Identify which cell holds the provided text, then report its (X, Y) central coordinate. 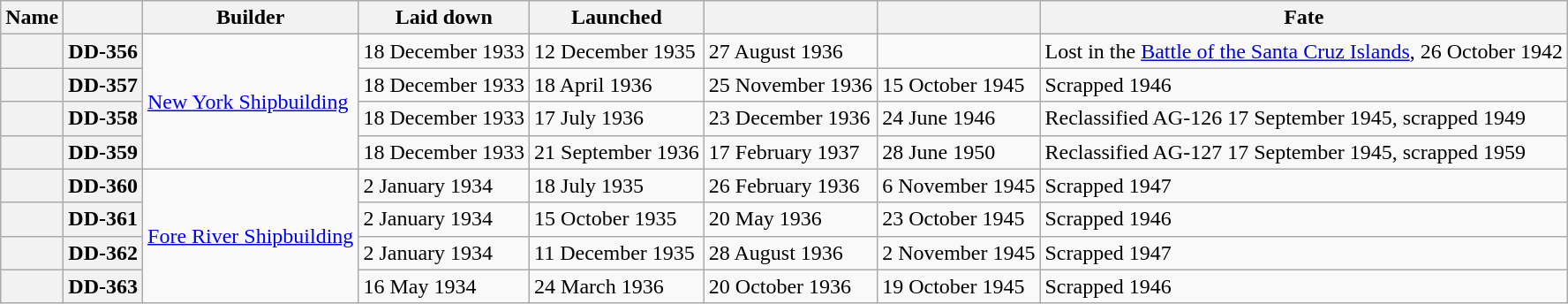
17 July 1936 (617, 118)
2 November 1945 (959, 253)
Name (32, 18)
28 June 1950 (959, 152)
20 May 1936 (790, 219)
Launched (617, 18)
24 March 1936 (617, 286)
DD-357 (103, 85)
15 October 1935 (617, 219)
18 July 1935 (617, 186)
DD-361 (103, 219)
DD-359 (103, 152)
DD-363 (103, 286)
18 April 1936 (617, 85)
DD-358 (103, 118)
25 November 1936 (790, 85)
11 December 1935 (617, 253)
12 December 1935 (617, 51)
23 December 1936 (790, 118)
DD-356 (103, 51)
19 October 1945 (959, 286)
Laid down (444, 18)
DD-362 (103, 253)
Reclassified AG-127 17 September 1945, scrapped 1959 (1304, 152)
Reclassified AG-126 17 September 1945, scrapped 1949 (1304, 118)
Fate (1304, 18)
Fore River Shipbuilding (251, 236)
New York Shipbuilding (251, 102)
Builder (251, 18)
17 February 1937 (790, 152)
27 August 1936 (790, 51)
16 May 1934 (444, 286)
DD-360 (103, 186)
21 September 1936 (617, 152)
Lost in the Battle of the Santa Cruz Islands, 26 October 1942 (1304, 51)
28 August 1936 (790, 253)
20 October 1936 (790, 286)
15 October 1945 (959, 85)
6 November 1945 (959, 186)
26 February 1936 (790, 186)
24 June 1946 (959, 118)
23 October 1945 (959, 219)
